Find where the given text appears and provide that cell's center as [X, Y] coordinate. 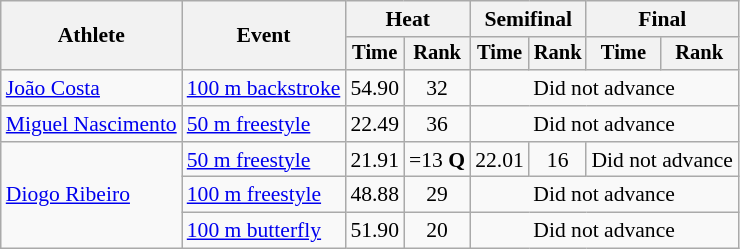
=13 Q [437, 160]
36 [437, 124]
Athlete [92, 36]
29 [437, 195]
21.91 [374, 160]
32 [437, 88]
Semifinal [528, 19]
51.90 [374, 231]
54.90 [374, 88]
Miguel Nascimento [92, 124]
Final [662, 19]
16 [558, 160]
100 m butterfly [264, 231]
22.01 [500, 160]
Diogo Ribeiro [92, 196]
22.49 [374, 124]
48.88 [374, 195]
João Costa [92, 88]
100 m backstroke [264, 88]
Heat [408, 19]
20 [437, 231]
100 m freestyle [264, 195]
Event [264, 36]
